Scan for the cell matching the given text and deliver its [X, Y] coordinate at center. 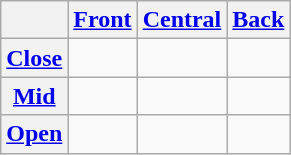
Open [34, 134]
Mid [34, 96]
Back [258, 20]
Central [182, 20]
Front [102, 20]
Close [34, 58]
